Capture the cell that displays the provided text and extract its [x, y] central coordinate. 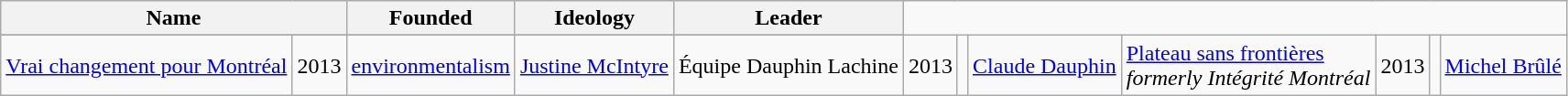
Name [174, 18]
Équipe Dauphin Lachine [788, 66]
Michel Brûlé [1503, 66]
Plateau sans frontièresformerly Intégrité Montréal [1248, 66]
environmentalism [430, 66]
Founded [430, 18]
Claude Dauphin [1045, 66]
Leader [788, 18]
Justine McIntyre [593, 66]
Ideology [593, 18]
Vrai changement pour Montréal [147, 66]
